Pinpoint the cell where the given text exists, returning its [X, Y] midpoint coordinate. 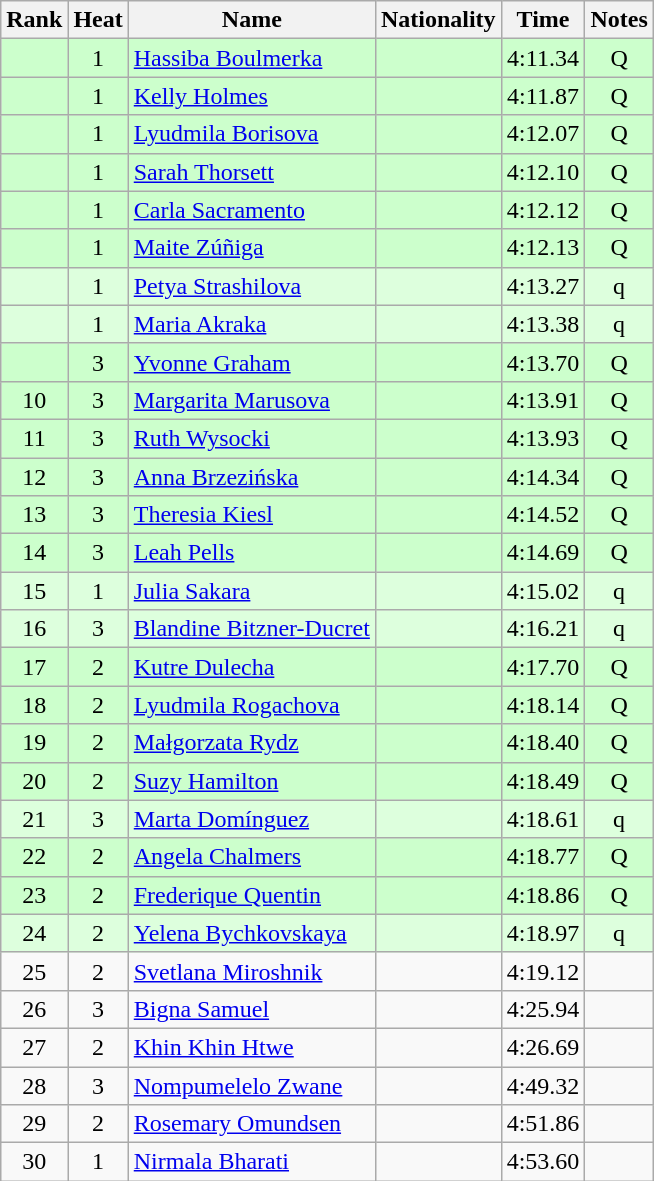
25 [34, 971]
4:11.87 [543, 96]
Julia Sakara [252, 591]
4:51.86 [543, 1124]
4:13.91 [543, 400]
Lyudmila Borisova [252, 134]
Bigna Samuel [252, 1009]
4:49.32 [543, 1085]
Theresia Kiesl [252, 515]
Margarita Marusova [252, 400]
4:26.69 [543, 1047]
24 [34, 933]
Rosemary Omundsen [252, 1124]
18 [34, 705]
13 [34, 515]
4:17.70 [543, 667]
4:13.93 [543, 438]
Maite Zúñiga [252, 248]
21 [34, 819]
Notes [619, 20]
Angela Chalmers [252, 857]
4:12.12 [543, 210]
4:14.34 [543, 477]
4:14.52 [543, 515]
Suzy Hamilton [252, 781]
Time [543, 20]
4:18.14 [543, 705]
4:53.60 [543, 1162]
Leah Pells [252, 553]
4:12.10 [543, 172]
Khin Khin Htwe [252, 1047]
Marta Domínguez [252, 819]
Carla Sacramento [252, 210]
Blandine Bitzner-Ducret [252, 629]
Yelena Bychkovskaya [252, 933]
4:18.77 [543, 857]
Nompumelelo Zwane [252, 1085]
4:14.69 [543, 553]
Heat [98, 20]
29 [34, 1124]
22 [34, 857]
17 [34, 667]
4:18.61 [543, 819]
Petya Strashilova [252, 286]
Lyudmila Rogachova [252, 705]
4:19.12 [543, 971]
4:12.07 [543, 134]
Nationality [438, 20]
Frederique Quentin [252, 895]
16 [34, 629]
23 [34, 895]
Ruth Wysocki [252, 438]
4:18.49 [543, 781]
Kelly Holmes [252, 96]
15 [34, 591]
Sarah Thorsett [252, 172]
20 [34, 781]
26 [34, 1009]
Kutre Dulecha [252, 667]
12 [34, 477]
14 [34, 553]
19 [34, 743]
4:15.02 [543, 591]
4:13.27 [543, 286]
10 [34, 400]
Hassiba Boulmerka [252, 58]
4:25.94 [543, 1009]
Nirmala Bharati [252, 1162]
27 [34, 1047]
Yvonne Graham [252, 362]
4:16.21 [543, 629]
4:12.13 [543, 248]
Svetlana Miroshnik [252, 971]
Rank [34, 20]
4:18.97 [543, 933]
4:18.40 [543, 743]
4:13.38 [543, 324]
30 [34, 1162]
4:18.86 [543, 895]
4:13.70 [543, 362]
Anna Brzezińska [252, 477]
28 [34, 1085]
Maria Akraka [252, 324]
11 [34, 438]
Małgorzata Rydz [252, 743]
4:11.34 [543, 58]
Name [252, 20]
